Find where the given text appears and provide that cell's center as (x, y) coordinate. 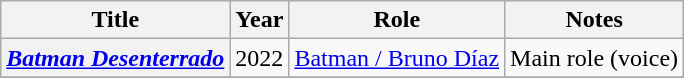
Year (260, 20)
Main role (voice) (594, 58)
Title (116, 20)
Notes (594, 20)
2022 (260, 58)
Batman / Bruno Díaz (397, 58)
Batman Desenterrado (116, 58)
Role (397, 20)
